Search for the cell housing the specified text and yield its [X, Y] center coordinate. 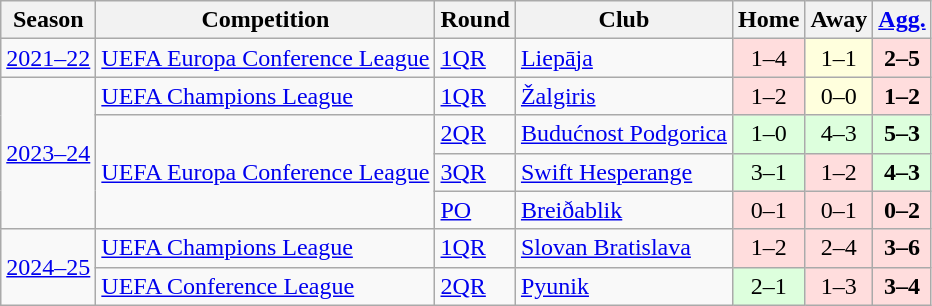
Competition [266, 20]
2021–22 [48, 58]
2023–24 [48, 153]
UEFA Conference League [266, 286]
Breiðablik [624, 210]
Away [839, 20]
1–3 [839, 286]
Home [768, 20]
2–5 [902, 58]
PO [475, 210]
3–6 [902, 248]
2–4 [839, 248]
Pyunik [624, 286]
Round [475, 20]
1–1 [839, 58]
3–1 [768, 172]
1–0 [768, 134]
3QR [475, 172]
3–4 [902, 286]
Club [624, 20]
Budućnost Podgorica [624, 134]
5–3 [902, 134]
Slovan Bratislava [624, 248]
0–2 [902, 210]
Žalgiris [624, 96]
2024–25 [48, 267]
2–1 [768, 286]
Liepāja [624, 58]
Agg. [902, 20]
0–0 [839, 96]
1–4 [768, 58]
Season [48, 20]
Swift Hesperange [624, 172]
